Provide the (x, y) coordinate of the cell's center where the given text is located.  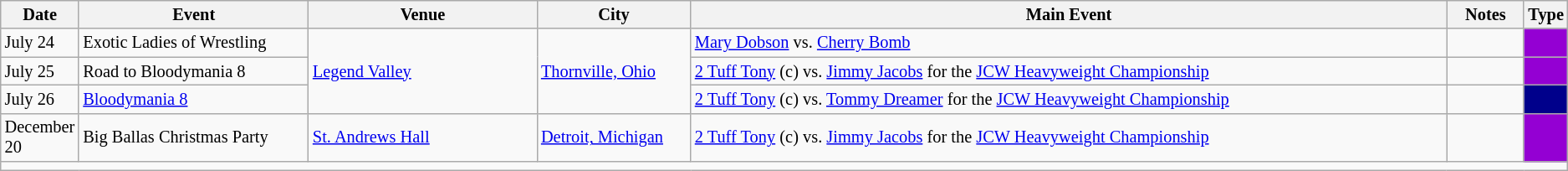
Bloodymania 8 (194, 99)
Exotic Ladies of Wrestling (194, 43)
Big Ballas Christmas Party (194, 137)
July 26 (40, 99)
Main Event (1069, 14)
2 Tuff Tony (c) vs. Tommy Dreamer for the JCW Heavyweight Championship (1069, 99)
Mary Dobson vs. Cherry Bomb (1069, 43)
July 25 (40, 71)
Type (1545, 14)
Legend Valley (423, 70)
Thornville, Ohio (614, 70)
Date (40, 14)
Notes (1485, 14)
Venue (423, 14)
St. Andrews Hall (423, 137)
Road to Bloodymania 8 (194, 71)
Detroit, Michigan (614, 137)
Event (194, 14)
City (614, 14)
December 20 (40, 137)
July 24 (40, 43)
